Output the (x, y) coordinate of the center of the cell containing the given text.  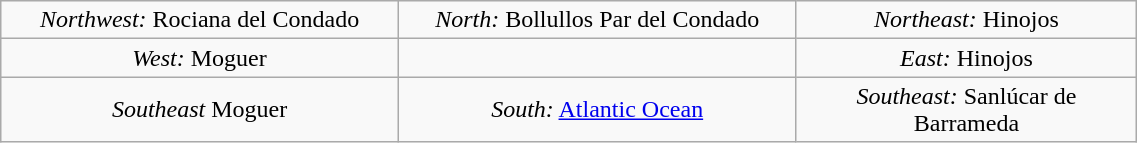
Southeast Moguer (200, 110)
Northeast: Hinojos (966, 20)
Northwest: Rociana del Condado (200, 20)
North: Bollullos Par del Condado (597, 20)
West: Moguer (200, 58)
South: Atlantic Ocean (597, 110)
Southeast: Sanlúcar de Barrameda (966, 110)
East: Hinojos (966, 58)
